Scan for the cell matching the given text and deliver its [X, Y] coordinate at center. 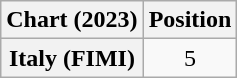
Position [190, 20]
Italy (FIMI) [72, 58]
5 [190, 58]
Chart (2023) [72, 20]
